Search for the cell housing the specified text and yield its (X, Y) center coordinate. 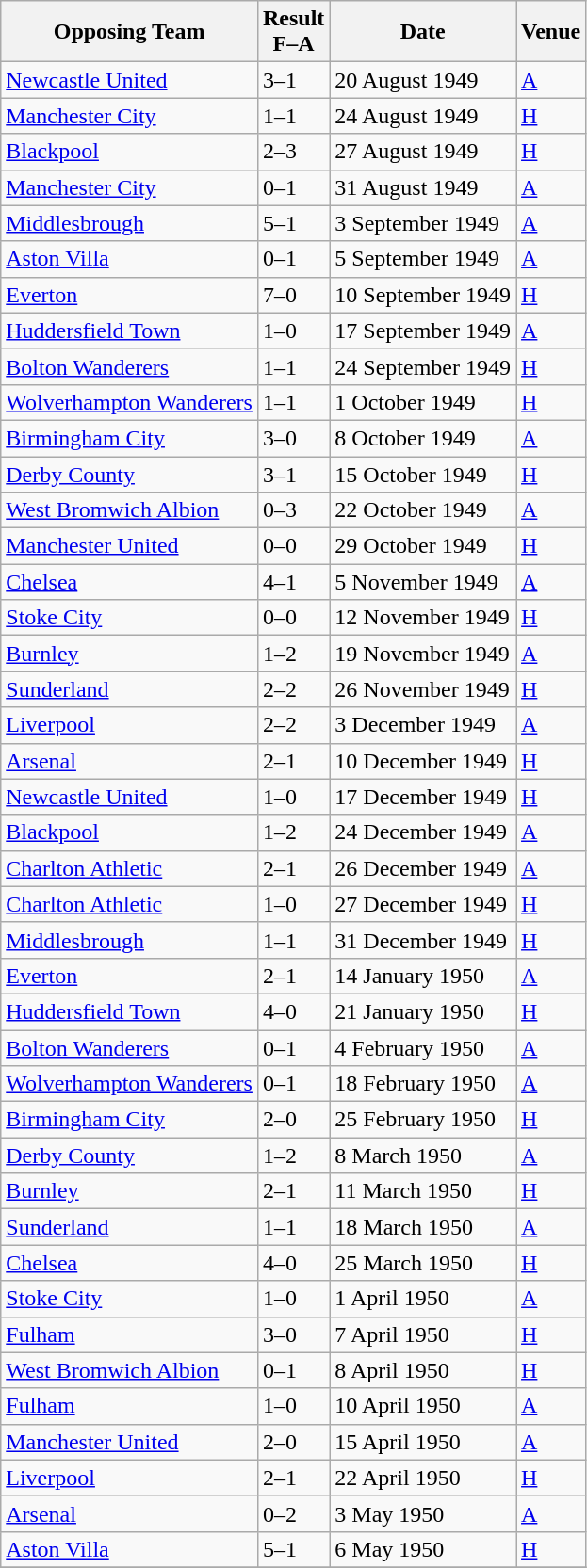
3 December 1949 (423, 725)
24 December 1949 (423, 832)
19 November 1949 (423, 654)
18 March 1950 (423, 1227)
14 January 1950 (423, 976)
ResultF–A (293, 32)
10 September 1949 (423, 295)
11 March 1950 (423, 1191)
4–1 (293, 582)
26 November 1949 (423, 689)
27 August 1949 (423, 152)
24 September 1949 (423, 366)
Opposing Team (130, 32)
29 October 1949 (423, 546)
7 April 1950 (423, 1334)
8 October 1949 (423, 438)
24 August 1949 (423, 116)
4 February 1950 (423, 1048)
18 February 1950 (423, 1084)
25 February 1950 (423, 1120)
1 October 1949 (423, 402)
8 April 1950 (423, 1370)
5 November 1949 (423, 582)
22 October 1949 (423, 510)
20 August 1949 (423, 80)
12 November 1949 (423, 618)
21 January 1950 (423, 1011)
27 December 1949 (423, 904)
10 April 1950 (423, 1406)
5 September 1949 (423, 259)
3 May 1950 (423, 1513)
3 September 1949 (423, 223)
Venue (551, 32)
0–3 (293, 510)
2–3 (293, 152)
6 May 1950 (423, 1549)
1 April 1950 (423, 1299)
22 April 1950 (423, 1478)
10 December 1949 (423, 761)
15 October 1949 (423, 474)
31 August 1949 (423, 187)
Date (423, 32)
8 March 1950 (423, 1156)
17 September 1949 (423, 331)
25 March 1950 (423, 1263)
7–0 (293, 295)
17 December 1949 (423, 797)
0–2 (293, 1513)
31 December 1949 (423, 940)
26 December 1949 (423, 868)
15 April 1950 (423, 1442)
